From the cell containing the given text, extract its center point as (X, Y) coordinate. 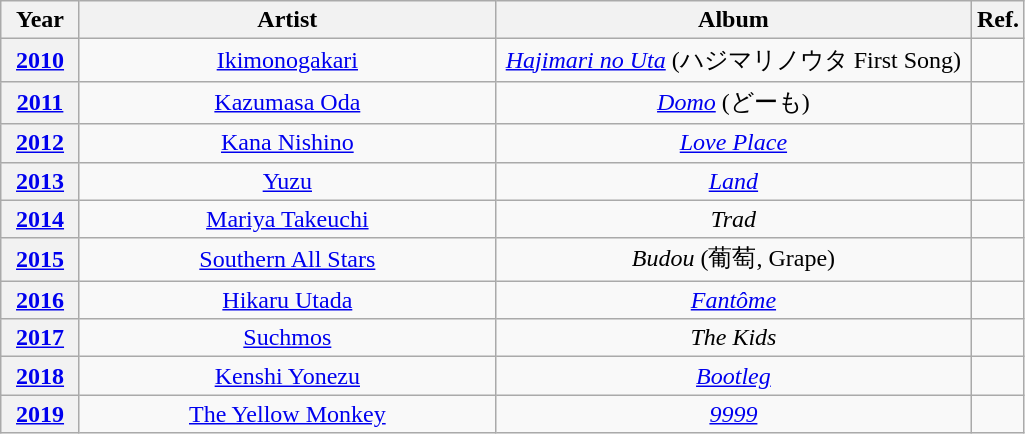
Fantôme (733, 300)
The Yellow Monkey (287, 414)
2016 (40, 300)
2015 (40, 260)
Hajimari no Uta (ハジマリノウタ First Song) (733, 60)
Yuzu (287, 181)
2011 (40, 102)
Kenshi Yonezu (287, 376)
Suchmos (287, 338)
9999 (733, 414)
Domo (どーも) (733, 102)
Kana Nishino (287, 143)
Year (40, 20)
Album (733, 20)
2010 (40, 60)
Bootleg (733, 376)
2017 (40, 338)
2019 (40, 414)
2018 (40, 376)
Kazumasa Oda (287, 102)
Hikaru Utada (287, 300)
Ref. (998, 20)
2012 (40, 143)
Ikimonogakari (287, 60)
Land (733, 181)
Mariya Takeuchi (287, 219)
Budou (葡萄, Grape) (733, 260)
Artist (287, 20)
Southern All Stars (287, 260)
Trad (733, 219)
Love Place (733, 143)
The Kids (733, 338)
2014 (40, 219)
2013 (40, 181)
